Scan for the cell matching the given text and deliver its (x, y) coordinate at center. 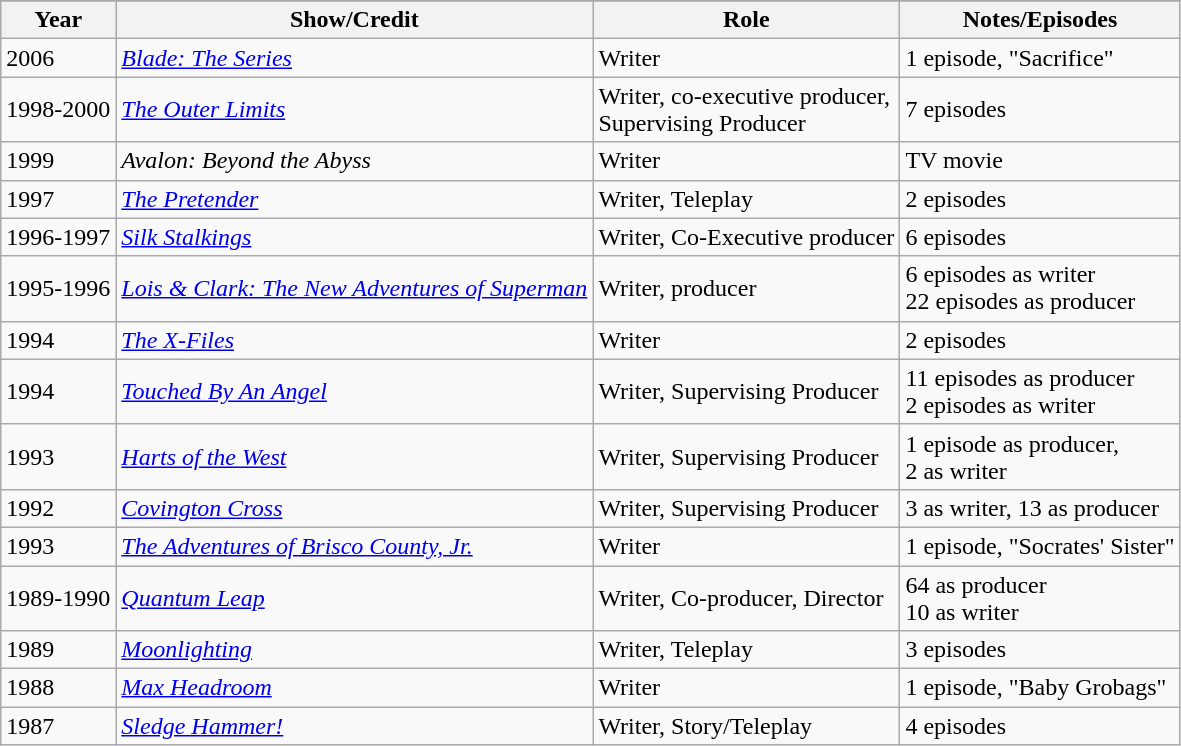
Role (746, 20)
The Pretender (354, 199)
1 episode, "Sacrifice" (1040, 58)
Year (58, 20)
The Outer Limits (354, 110)
1989-1990 (58, 598)
11 episodes as producer2 episodes as writer (1040, 392)
6 episodes as writer22 episodes as producer (1040, 288)
Quantum Leap (354, 598)
Moonlighting (354, 650)
Writer, Co-producer, Director (746, 598)
1997 (58, 199)
4 episodes (1040, 726)
1992 (58, 508)
1999 (58, 161)
Writer, producer (746, 288)
The X-Files (354, 340)
Sledge Hammer! (354, 726)
1 episode as producer,2 as writer (1040, 456)
Harts of the West (354, 456)
1998-2000 (58, 110)
1 episode, "Socrates' Sister" (1040, 546)
TV movie (1040, 161)
Writer, co-executive producer, Supervising Producer (746, 110)
7 episodes (1040, 110)
1 episode, "Baby Grobags" (1040, 688)
1989 (58, 650)
1987 (58, 726)
3 episodes (1040, 650)
Silk Stalkings (354, 237)
Show/Credit (354, 20)
64 as producer 10 as writer (1040, 598)
Touched By An Angel (354, 392)
Avalon: Beyond the Abyss (354, 161)
1995-1996 (58, 288)
Max Headroom (354, 688)
3 as writer, 13 as producer (1040, 508)
Writer, Co-Executive producer (746, 237)
6 episodes (1040, 237)
Notes/Episodes (1040, 20)
The Adventures of Brisco County, Jr. (354, 546)
Covington Cross (354, 508)
Blade: The Series (354, 58)
1996-1997 (58, 237)
Lois & Clark: The New Adventures of Superman (354, 288)
2006 (58, 58)
Writer, Story/Teleplay (746, 726)
1988 (58, 688)
